For the text-containing cell, return its midpoint in [X, Y] coordinate format. 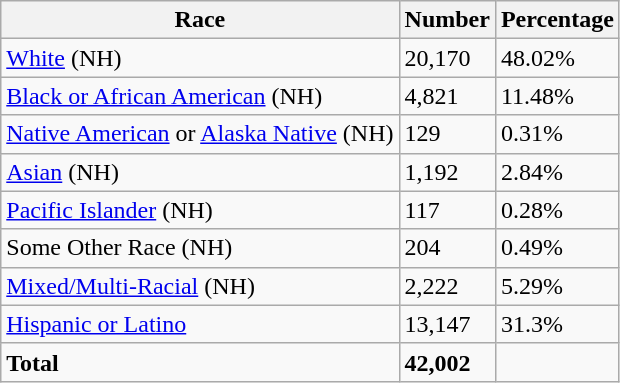
Black or African American (NH) [200, 96]
Some Other Race (NH) [200, 248]
11.48% [557, 96]
204 [447, 248]
0.31% [557, 134]
20,170 [447, 58]
2,222 [447, 286]
5.29% [557, 286]
13,147 [447, 324]
Number [447, 20]
Mixed/Multi-Racial (NH) [200, 286]
White (NH) [200, 58]
Percentage [557, 20]
Race [200, 20]
Pacific Islander (NH) [200, 210]
4,821 [447, 96]
129 [447, 134]
48.02% [557, 58]
0.49% [557, 248]
1,192 [447, 172]
31.3% [557, 324]
Total [200, 362]
117 [447, 210]
42,002 [447, 362]
Asian (NH) [200, 172]
Hispanic or Latino [200, 324]
Native American or Alaska Native (NH) [200, 134]
0.28% [557, 210]
2.84% [557, 172]
